Provide the (x, y) coordinate of the cell's center where the given text is located.  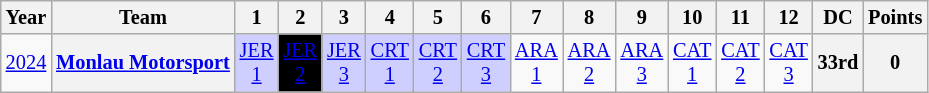
Team (143, 17)
JER2 (300, 63)
CRT3 (486, 63)
ARA1 (536, 63)
8 (590, 17)
2 (300, 17)
7 (536, 17)
33rd (838, 63)
CAT1 (692, 63)
Points (895, 17)
4 (390, 17)
3 (344, 17)
JER3 (344, 63)
6 (486, 17)
CRT1 (390, 63)
10 (692, 17)
12 (789, 17)
JER1 (257, 63)
Year (26, 17)
Monlau Motorsport (143, 63)
5 (438, 17)
ARA3 (642, 63)
11 (740, 17)
1 (257, 17)
DC (838, 17)
0 (895, 63)
CAT2 (740, 63)
CAT3 (789, 63)
9 (642, 17)
2024 (26, 63)
ARA2 (590, 63)
CRT2 (438, 63)
